Return the (X, Y) coordinate for the center point of the cell that contains the specified text.  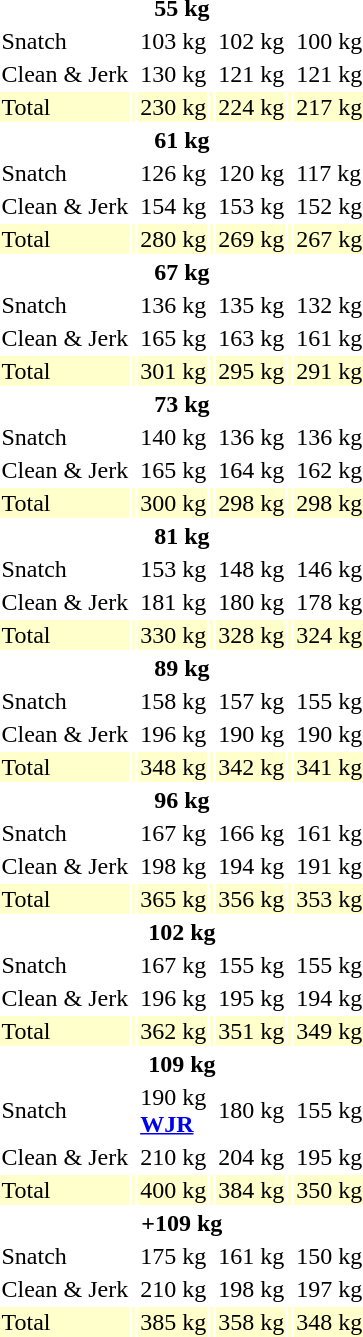
328 kg (252, 635)
280 kg (174, 239)
204 kg (252, 1157)
164 kg (252, 470)
157 kg (252, 701)
190 kgWJR (174, 1110)
348 kg (174, 767)
148 kg (252, 569)
121 kg (252, 74)
135 kg (252, 305)
384 kg (252, 1190)
330 kg (174, 635)
362 kg (174, 1031)
195 kg (252, 998)
155 kg (252, 965)
298 kg (252, 503)
161 kg (252, 1256)
230 kg (174, 107)
301 kg (174, 371)
130 kg (174, 74)
140 kg (174, 437)
224 kg (252, 107)
120 kg (252, 173)
181 kg (174, 602)
342 kg (252, 767)
385 kg (174, 1322)
356 kg (252, 899)
365 kg (174, 899)
163 kg (252, 338)
400 kg (174, 1190)
166 kg (252, 833)
351 kg (252, 1031)
126 kg (174, 173)
300 kg (174, 503)
269 kg (252, 239)
295 kg (252, 371)
358 kg (252, 1322)
190 kg (252, 734)
158 kg (174, 701)
103 kg (174, 41)
154 kg (174, 206)
175 kg (174, 1256)
194 kg (252, 866)
102 kg (252, 41)
